Return the (X, Y) coordinate for the center point of the cell that contains the specified text.  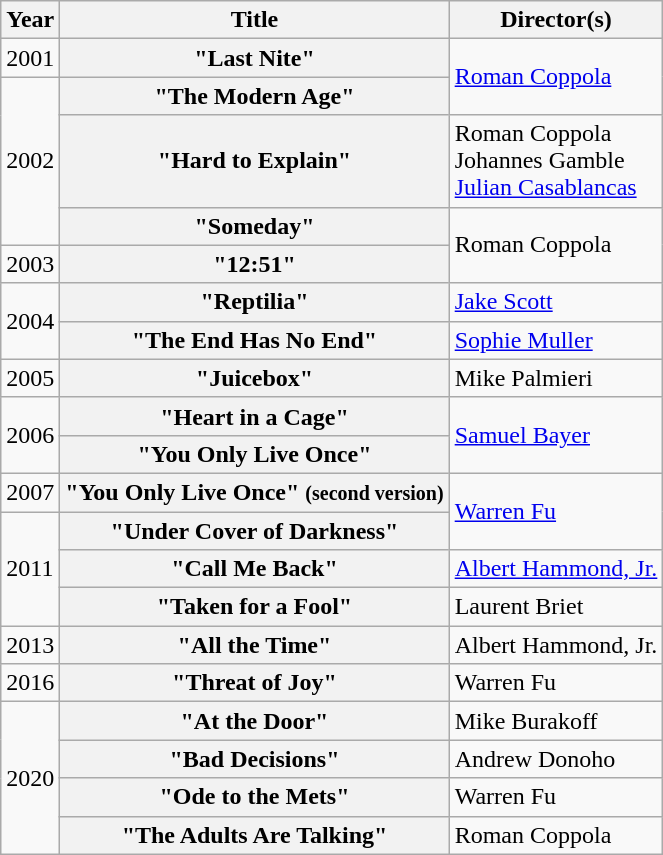
"The Modern Age" (254, 96)
"The End Has No End" (254, 340)
"Juicebox" (254, 378)
"You Only Live Once" (second version) (254, 492)
"All the Time" (254, 645)
Andrew Donoho (556, 759)
"Taken for a Fool" (254, 607)
"The Adults Are Talking" (254, 835)
Director(s) (556, 20)
2006 (30, 435)
2003 (30, 264)
"Ode to the Mets" (254, 797)
2020 (30, 778)
Title (254, 20)
"Bad Decisions" (254, 759)
"Someday" (254, 226)
Sophie Muller (556, 340)
2001 (30, 58)
"Under Cover of Darkness" (254, 531)
2004 (30, 321)
Jake Scott (556, 302)
Year (30, 20)
"12:51" (254, 264)
2002 (30, 161)
"You Only Live Once" (254, 454)
"Reptilia" (254, 302)
Mike Palmieri (556, 378)
Laurent Briet (556, 607)
"At the Door" (254, 721)
2011 (30, 569)
"Call Me Back" (254, 569)
Samuel Bayer (556, 435)
2013 (30, 645)
"Last Nite" (254, 58)
"Heart in a Cage" (254, 416)
"Threat of Joy" (254, 683)
Mike Burakoff (556, 721)
"Hard to Explain" (254, 161)
Roman CoppolaJohannes GambleJulian Casablancas (556, 161)
2016 (30, 683)
2005 (30, 378)
2007 (30, 492)
